From the cell containing the given text, extract its center point as [X, Y] coordinate. 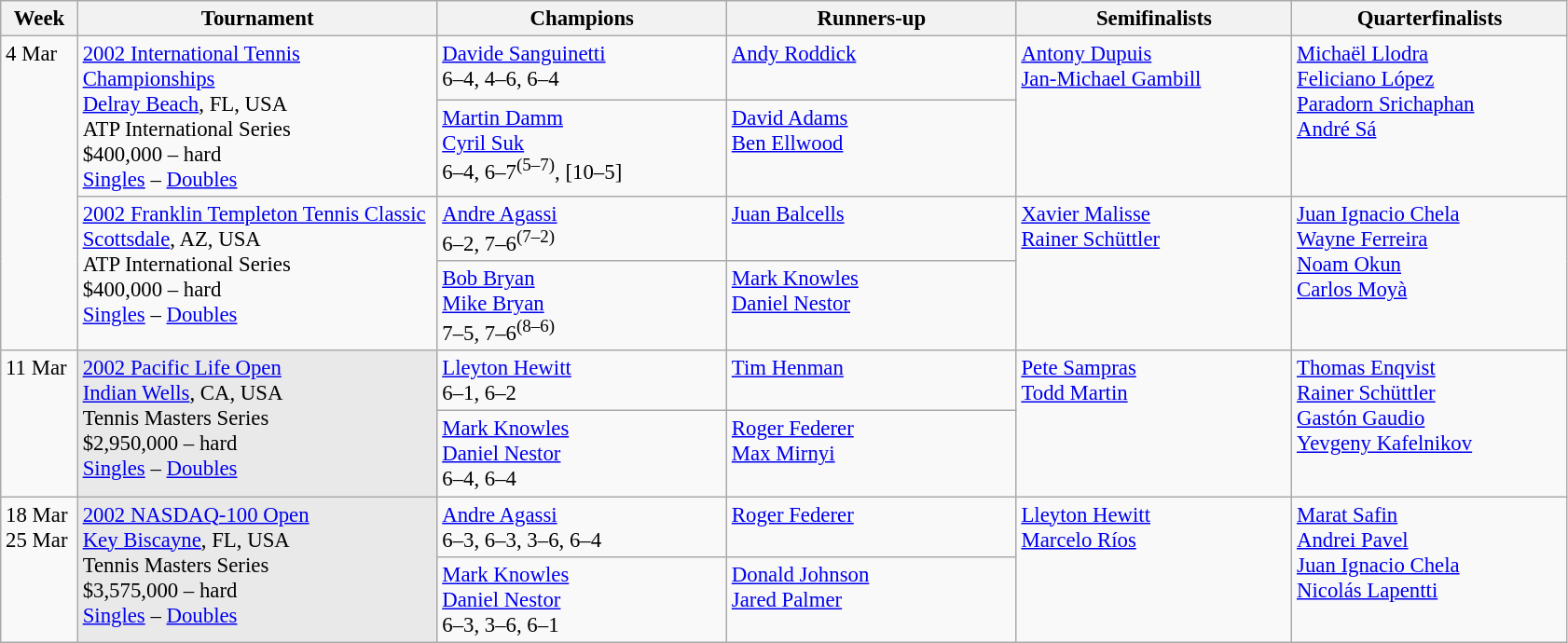
Marat Safin Andrei Pavel Juan Ignacio Chela Nicolás Lapentti [1430, 569]
Lleyton Hewitt 6–1, 6–2 [582, 380]
Juan Balcells [873, 229]
Mark Knowles Daniel Nestor 6–4, 6–4 [582, 454]
Donald Johnson Jared Palmer [873, 599]
Davide Sanguinetti 6–4, 4–6, 6–4 [582, 69]
Pete Sampras Todd Martin [1154, 423]
David Adams Ben Ellwood [873, 149]
Andre Agassi 6–3, 6–3, 3–6, 6–4 [582, 527]
18 Mar25 Mar [39, 569]
Tim Henman [873, 380]
2002 Pacific Life Open Indian Wells, CA, USATennis Masters Series$2,950,000 – hard Singles – Doubles [257, 423]
4 Mar [39, 194]
Martin Damm Cyril Suk 6–4, 6–7(5–7), [10–5] [582, 149]
Champions [582, 19]
Roger Federer Max Mirnyi [873, 454]
Week [39, 19]
2002 NASDAQ-100 Open Key Biscayne, FL, USATennis Masters Series$3,575,000 – hard Singles – Doubles [257, 569]
Andy Roddick [873, 69]
2002 Franklin Templeton Tennis Classic Scottsdale, AZ, USAATP International Series$400,000 – hard Singles – Doubles [257, 274]
Roger Federer [873, 527]
Quarterfinalists [1430, 19]
Mark Knowles Daniel Nestor [873, 306]
Bob Bryan Mike Bryan 7–5, 7–6(8–6) [582, 306]
Lleyton Hewitt Marcelo Ríos [1154, 569]
11 Mar [39, 423]
Semifinalists [1154, 19]
Tournament [257, 19]
Juan Ignacio Chela Wayne Ferreira Noam Okun Carlos Moyà [1430, 274]
Mark Knowles Daniel Nestor 6–3, 3–6, 6–1 [582, 599]
Thomas Enqvist Rainer Schüttler Gastón Gaudio Yevgeny Kafelnikov [1430, 423]
Michaël Llodra Feliciano López Paradorn Srichaphan André Sá [1430, 117]
Xavier Malisse Rainer Schüttler [1154, 274]
Runners-up [873, 19]
Andre Agassi 6–2, 7–6(7–2) [582, 229]
2002 International Tennis Championships Delray Beach, FL, USAATP International Series$400,000 – hard Singles – Doubles [257, 117]
Antony Dupuis Jan-Michael Gambill [1154, 117]
